Output the (x, y) coordinate of the center of the cell containing the given text.  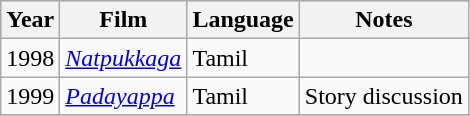
Story discussion (384, 96)
Notes (384, 20)
Padayappa (124, 96)
Language (243, 20)
1999 (30, 96)
1998 (30, 58)
Year (30, 20)
Film (124, 20)
Natpukkaga (124, 58)
